Capture the cell that displays the provided text and extract its (X, Y) central coordinate. 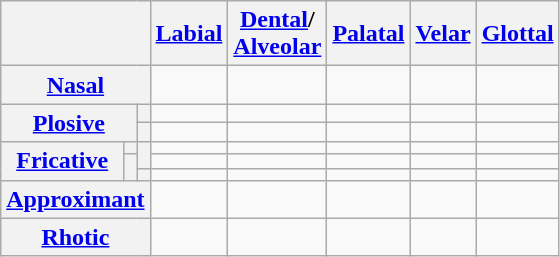
Rhotic (76, 237)
Glottal (518, 34)
Plosive (69, 123)
Palatal (368, 34)
Nasal (76, 85)
Velar (443, 34)
Approximant (76, 199)
Fricative (62, 161)
Labial (189, 34)
Dental/Alveolar (278, 34)
